Return (X, Y) of the center of cell containing provided text 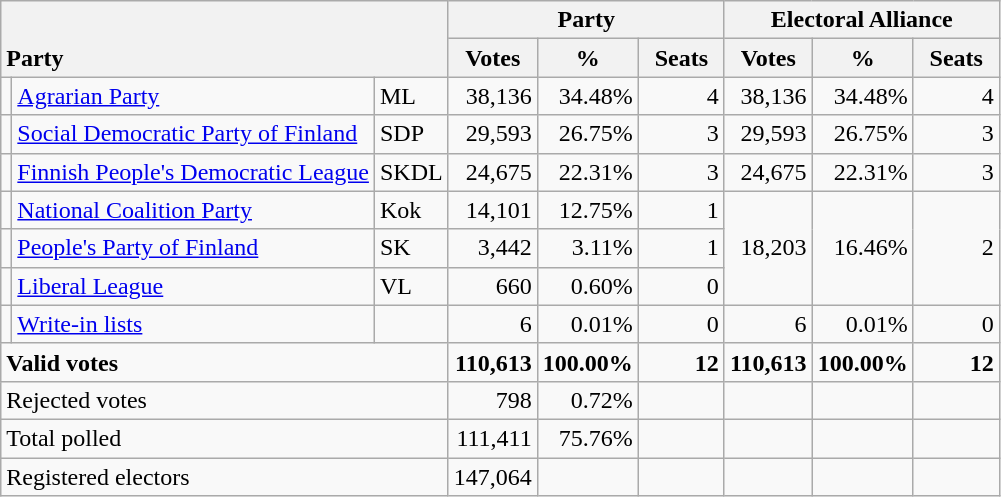
ML (411, 96)
0.60% (588, 286)
0.72% (588, 400)
Liberal League (194, 286)
14,101 (492, 210)
SK (411, 248)
2 (956, 248)
Write-in lists (194, 324)
Agrarian Party (194, 96)
18,203 (768, 248)
Electoral Alliance (862, 20)
Valid votes (224, 362)
12.75% (588, 210)
Kok (411, 210)
Social Democratic Party of Finland (194, 134)
3,442 (492, 248)
16.46% (862, 248)
Rejected votes (224, 400)
147,064 (492, 477)
Total polled (224, 438)
VL (411, 286)
People's Party of Finland (194, 248)
Registered electors (224, 477)
National Coalition Party (194, 210)
660 (492, 286)
Finnish People's Democratic League (194, 172)
798 (492, 400)
111,411 (492, 438)
SKDL (411, 172)
75.76% (588, 438)
SDP (411, 134)
3.11% (588, 248)
